For the text-containing cell, return its midpoint in [x, y] coordinate format. 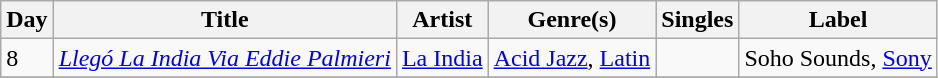
Llegó La India Via Eddie Palmieri [224, 58]
La India [442, 58]
Acid Jazz, Latin [572, 58]
8 [27, 58]
Soho Sounds, Sony [838, 58]
Genre(s) [572, 20]
Singles [698, 20]
Title [224, 20]
Day [27, 20]
Label [838, 20]
Artist [442, 20]
